Detect which cell encompasses the target text, then output its [x, y] center coordinate. 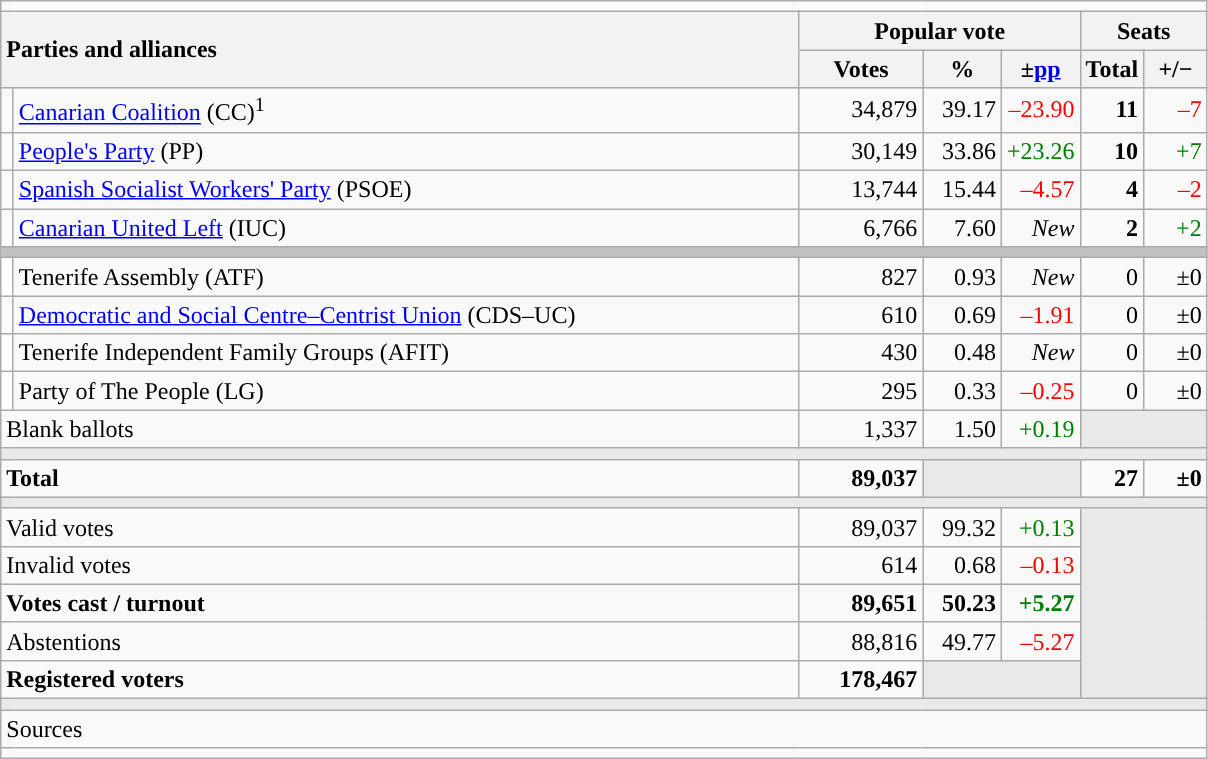
2 [1112, 228]
+/− [1176, 69]
Canarian Coalition (CC)1 [406, 110]
11 [1112, 110]
178,467 [861, 679]
4 [1112, 190]
610 [861, 315]
+5.27 [1040, 603]
Valid votes [400, 527]
Sources [604, 729]
0.69 [962, 315]
49.77 [962, 641]
39.17 [962, 110]
People's Party (PP) [406, 151]
99.32 [962, 527]
Popular vote [940, 31]
430 [861, 353]
89,651 [861, 603]
1,337 [861, 429]
6,766 [861, 228]
30,149 [861, 151]
827 [861, 277]
Abstentions [400, 641]
–4.57 [1040, 190]
7.60 [962, 228]
–0.13 [1040, 565]
Registered voters [400, 679]
0.48 [962, 353]
Votes cast / turnout [400, 603]
Invalid votes [400, 565]
0.68 [962, 565]
+23.26 [1040, 151]
15.44 [962, 190]
Seats [1144, 31]
Votes [861, 69]
33.86 [962, 151]
±pp [1040, 69]
–0.25 [1040, 391]
Blank ballots [400, 429]
–1.91 [1040, 315]
10 [1112, 151]
% [962, 69]
295 [861, 391]
+2 [1176, 228]
34,879 [861, 110]
+7 [1176, 151]
1.50 [962, 429]
Tenerife Assembly (ATF) [406, 277]
–2 [1176, 190]
614 [861, 565]
–23.90 [1040, 110]
Canarian United Left (IUC) [406, 228]
–5.27 [1040, 641]
Democratic and Social Centre–Centrist Union (CDS–UC) [406, 315]
+0.19 [1040, 429]
Spanish Socialist Workers' Party (PSOE) [406, 190]
0.93 [962, 277]
+0.13 [1040, 527]
Tenerife Independent Family Groups (AFIT) [406, 353]
13,744 [861, 190]
Party of The People (LG) [406, 391]
Parties and alliances [400, 50]
50.23 [962, 603]
88,816 [861, 641]
27 [1112, 478]
–7 [1176, 110]
0.33 [962, 391]
